Determine the [X, Y] coordinate at the center of the cell enclosing the given text.  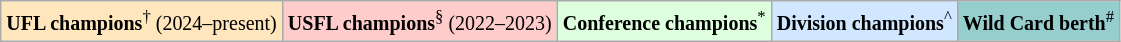
USFL champions§ (2022–2023) [420, 21]
Conference champions* [664, 21]
Wild Card berth# [1038, 21]
UFL champions† (2024–present) [142, 21]
Division champions^ [864, 21]
